Output the [x, y] coordinate of the center of the cell containing the given text.  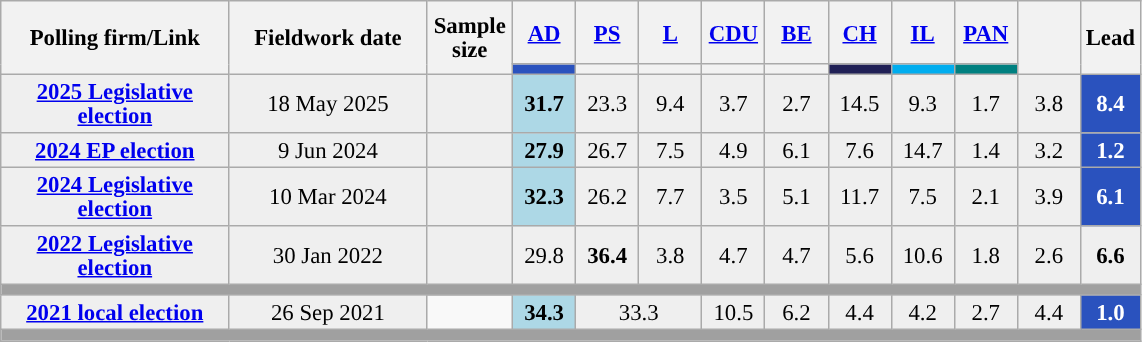
9.4 [670, 104]
2.1 [986, 198]
23.3 [608, 104]
3.5 [734, 198]
Lead [1110, 38]
1.7 [986, 104]
7.7 [670, 198]
10.5 [734, 314]
Fieldwork date [328, 38]
9 Jun 2024 [328, 150]
3.7 [734, 104]
5.1 [796, 198]
6.2 [796, 314]
32.3 [544, 198]
CH [860, 32]
1.8 [986, 256]
3.2 [1048, 150]
30 Jan 2022 [328, 256]
31.7 [544, 104]
6.6 [1110, 256]
18 May 2025 [328, 104]
3.9 [1048, 198]
33.3 [639, 314]
27.9 [544, 150]
PS [608, 32]
Sample size [470, 38]
11.7 [860, 198]
29.8 [544, 256]
2024 EP election [115, 150]
1.2 [1110, 150]
L [670, 32]
1.0 [1110, 314]
BE [796, 32]
5.6 [860, 256]
10.6 [922, 256]
CDU [734, 32]
7.6 [860, 150]
Polling firm/Link [115, 38]
26.7 [608, 150]
14.5 [860, 104]
9.3 [922, 104]
2025 Legislative election [115, 104]
36.4 [608, 256]
1.4 [986, 150]
8.4 [1110, 104]
26 Sep 2021 [328, 314]
2021 local election [115, 314]
2022 Legislative election [115, 256]
PAN [986, 32]
4.2 [922, 314]
10 Mar 2024 [328, 198]
34.3 [544, 314]
26.2 [608, 198]
IL [922, 32]
2024 Legislative election [115, 198]
AD [544, 32]
14.7 [922, 150]
2.6 [1048, 256]
4.9 [734, 150]
